Capture the cell that displays the provided text and extract its [X, Y] central coordinate. 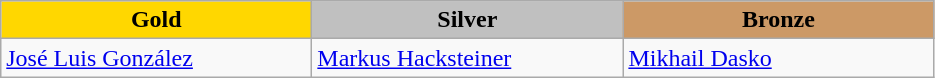
Bronze [778, 20]
Silver [468, 20]
Mikhail Dasko [778, 58]
Gold [156, 20]
Markus Hacksteiner [468, 58]
José Luis González [156, 58]
